Identify which cell holds the provided text, then report its [X, Y] central coordinate. 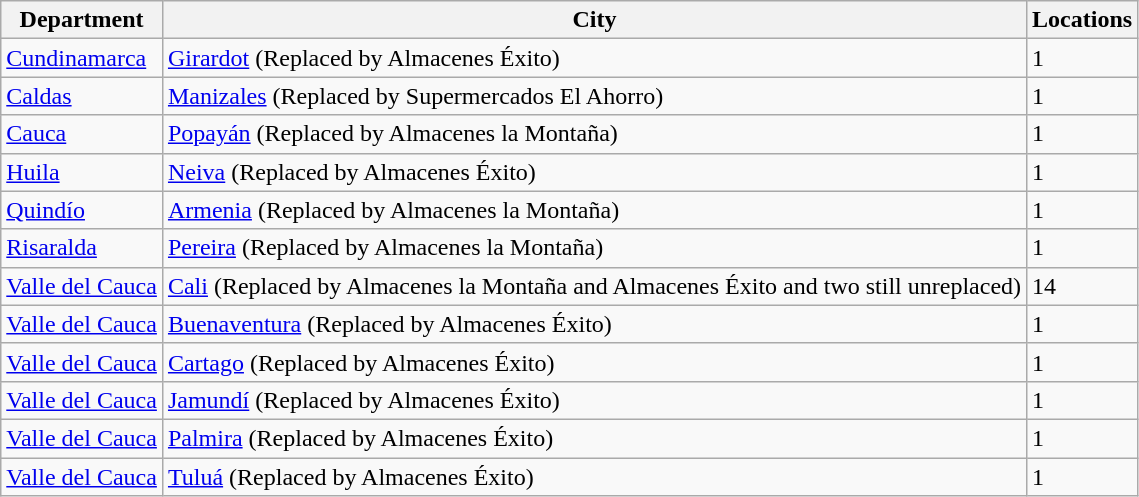
Pereira (Replaced by Almacenes la Montaña) [594, 248]
Buenaventura (Replaced by Almacenes Éxito) [594, 324]
Cundinamarca [82, 58]
Cartago (Replaced by Almacenes Éxito) [594, 362]
Cali (Replaced by Almacenes la Montaña and Almacenes Éxito and two still unreplaced) [594, 286]
Jamundí (Replaced by Almacenes Éxito) [594, 400]
Tuluá (Replaced by Almacenes Éxito) [594, 477]
Locations [1082, 20]
Department [82, 20]
Popayán (Replaced by Almacenes la Montaña) [594, 134]
Huila [82, 172]
City [594, 20]
Manizales (Replaced by Supermercados El Ahorro) [594, 96]
Quindío [82, 210]
14 [1082, 286]
Armenia (Replaced by Almacenes la Montaña) [594, 210]
Cauca [82, 134]
Risaralda [82, 248]
Neiva (Replaced by Almacenes Éxito) [594, 172]
Palmira (Replaced by Almacenes Éxito) [594, 438]
Girardot (Replaced by Almacenes Éxito) [594, 58]
Caldas [82, 96]
